Detect which cell encompasses the target text, then output its (X, Y) center coordinate. 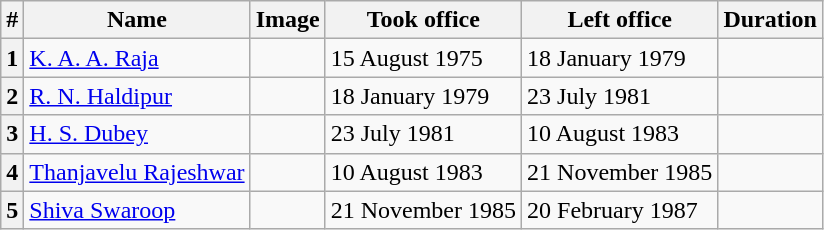
3 (12, 134)
Shiva Swaroop (137, 210)
1 (12, 58)
Duration (770, 20)
2 (12, 96)
Left office (620, 20)
20 February 1987 (620, 210)
Thanjavelu Rajeshwar (137, 172)
5 (12, 210)
H. S. Dubey (137, 134)
15 August 1975 (423, 58)
# (12, 20)
K. A. A. Raja (137, 58)
Name (137, 20)
R. N. Haldipur (137, 96)
Image (288, 20)
4 (12, 172)
Took office (423, 20)
